Output the [x, y] coordinate of the center of the cell containing the given text.  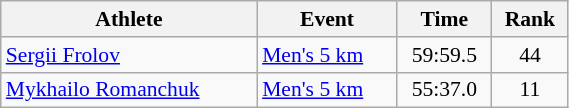
Event [327, 19]
55:37.0 [444, 90]
Athlete [129, 19]
59:59.5 [444, 55]
44 [530, 55]
11 [530, 90]
Sergii Frolov [129, 55]
Rank [530, 19]
Mykhailo Romanchuk [129, 90]
Time [444, 19]
